From the cell containing the given text, extract its center point as [X, Y] coordinate. 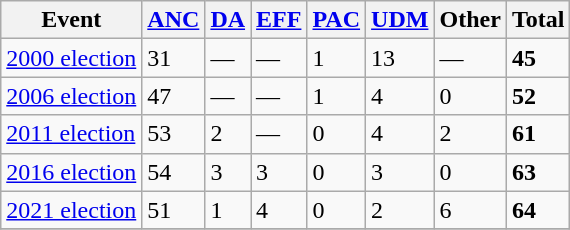
31 [174, 58]
64 [538, 210]
EFF [279, 20]
45 [538, 58]
Event [72, 20]
13 [400, 58]
47 [174, 96]
2006 election [72, 96]
2021 election [72, 210]
ANC [174, 20]
Other [470, 20]
63 [538, 172]
DA [228, 20]
6 [470, 210]
2000 election [72, 58]
2016 election [72, 172]
51 [174, 210]
52 [538, 96]
61 [538, 134]
Total [538, 20]
PAC [336, 20]
54 [174, 172]
2011 election [72, 134]
53 [174, 134]
UDM [400, 20]
